Search for the cell housing the specified text and yield its [x, y] center coordinate. 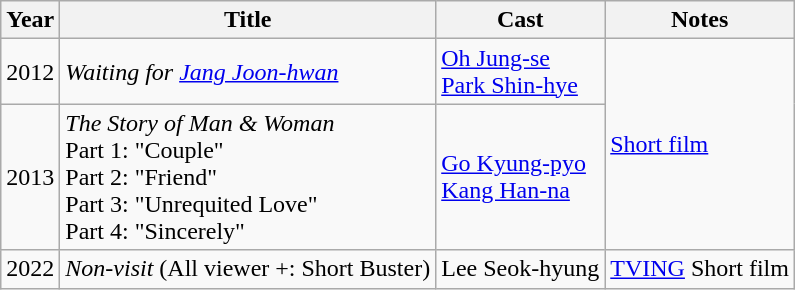
Go Kyung-pyo Kang Han-na [520, 177]
Oh Jung-se Park Shin-hye [520, 72]
Cast [520, 20]
TVING Short film [700, 269]
2012 [30, 72]
2022 [30, 269]
Lee Seok-hyung [520, 269]
Non-visit (All viewer +: Short Buster) [248, 269]
Title [248, 20]
Short film [700, 144]
Year [30, 20]
Waiting for Jang Joon-hwan [248, 72]
The Story of Man & Woman Part 1: "Couple" Part 2: "Friend" Part 3: "Unrequited Love" Part 4: "Sincerely" [248, 177]
2013 [30, 177]
Notes [700, 20]
